Pinpoint the cell where the given text exists, returning its (x, y) midpoint coordinate. 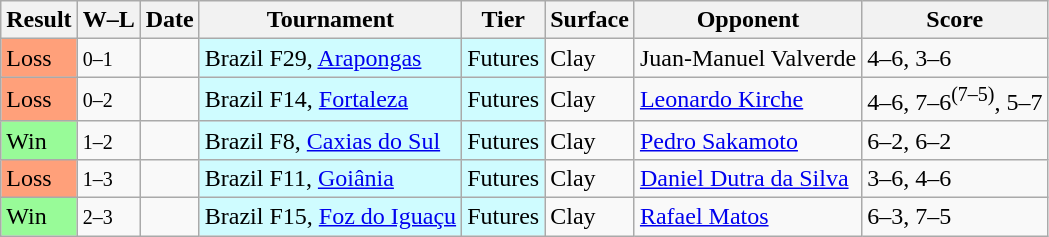
2–3 (108, 217)
Score (955, 20)
Brazil F14, Fortaleza (330, 100)
Pedro Sakamoto (748, 140)
Juan-Manuel Valverde (748, 58)
Leonardo Kirche (748, 100)
Rafael Matos (748, 217)
Daniel Dutra da Silva (748, 178)
4–6, 3–6 (955, 58)
Brazil F29, Arapongas (330, 58)
3–6, 4–6 (955, 178)
Brazil F15, Foz do Iguaçu (330, 217)
4–6, 7–6(7–5), 5–7 (955, 100)
1–3 (108, 178)
W–L (108, 20)
6–2, 6–2 (955, 140)
Result (39, 20)
0–2 (108, 100)
Brazil F8, Caxias do Sul (330, 140)
Tier (504, 20)
Opponent (748, 20)
Surface (590, 20)
1–2 (108, 140)
Tournament (330, 20)
Brazil F11, Goiânia (330, 178)
Date (170, 20)
6–3, 7–5 (955, 217)
0–1 (108, 58)
